Pinpoint the cell where the given text exists, returning its (X, Y) midpoint coordinate. 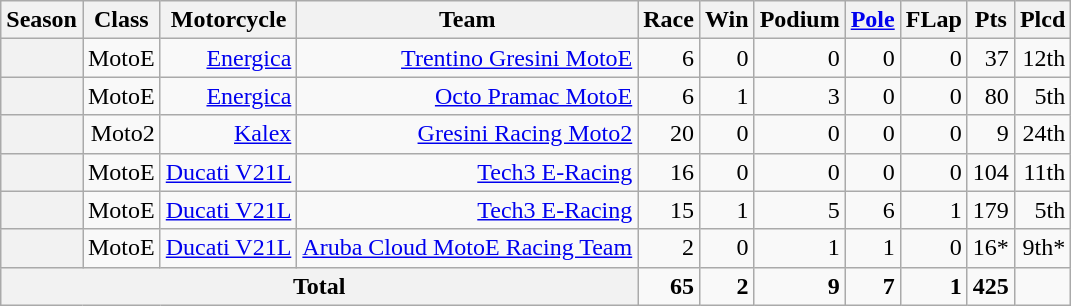
Kalex (228, 134)
Team (468, 20)
80 (990, 96)
Moto2 (121, 134)
20 (669, 134)
7 (872, 286)
Season (42, 20)
FLap (934, 20)
15 (669, 210)
65 (669, 286)
Pole (872, 20)
Motorcycle (228, 20)
Trentino Gresini MotoE (468, 58)
104 (990, 172)
Gresini Racing Moto2 (468, 134)
16* (990, 248)
Total (320, 286)
Octo Pramac MotoE (468, 96)
Plcd (1042, 20)
5 (800, 210)
Podium (800, 20)
3 (800, 96)
24th (1042, 134)
179 (990, 210)
12th (1042, 58)
9th* (1042, 248)
16 (669, 172)
Race (669, 20)
Win (726, 20)
425 (990, 286)
Pts (990, 20)
Aruba Cloud MotoE Racing Team (468, 248)
11th (1042, 172)
37 (990, 58)
Class (121, 20)
